Determine the [X, Y] coordinate at the center of the cell enclosing the given text.  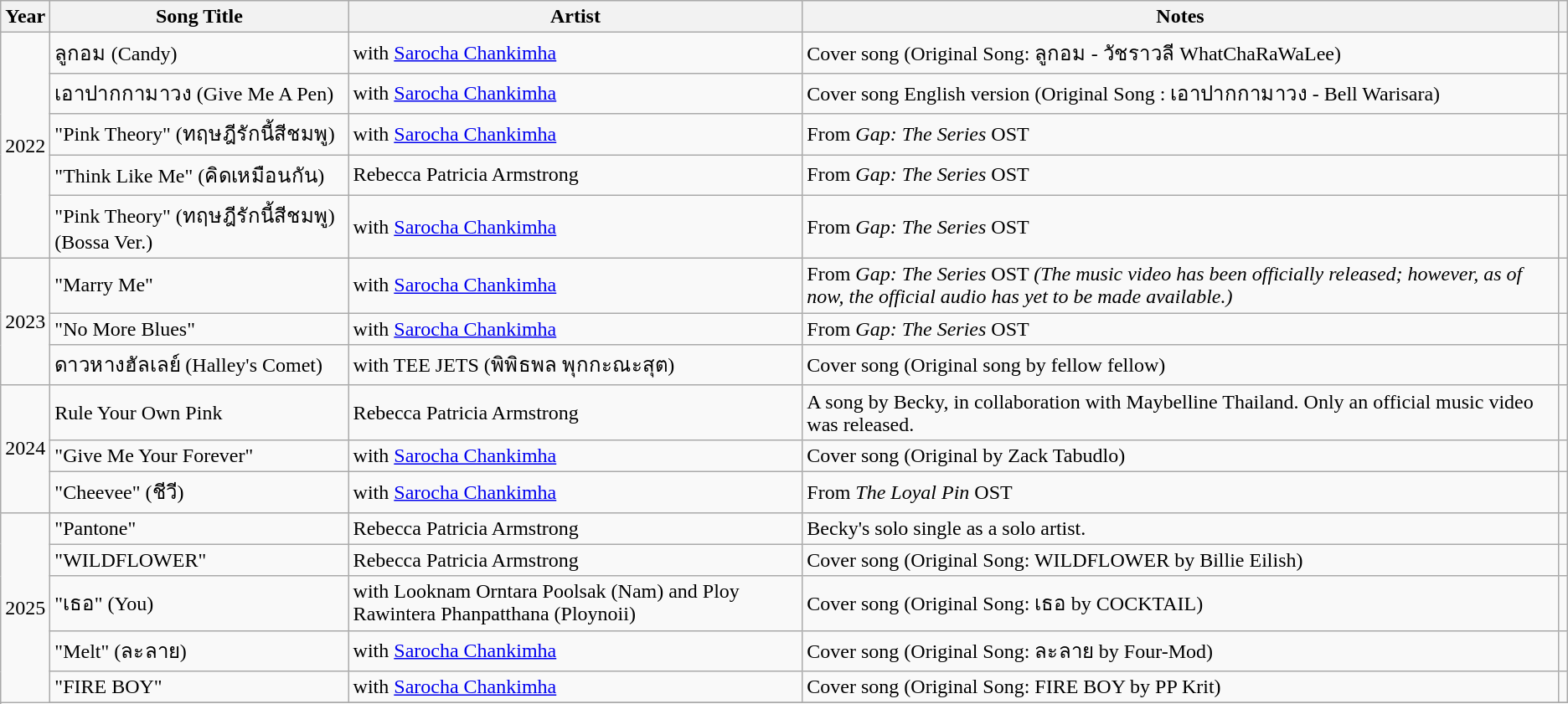
เอาปากกามาวง (Give Me A Pen) [199, 94]
Becky's solo single as a solo artist. [1180, 528]
From The Loyal Pin OST [1180, 492]
Rule Your Own Pink [199, 412]
"No More Blues" [199, 329]
2024 [25, 449]
2023 [25, 322]
"เธอ" (You) [199, 603]
"Give Me Your Forever" [199, 455]
Song Title [199, 17]
Cover song English version (Original Song : เอาปากกามาวง - Bell Warisara) [1180, 94]
Cover song (Original by Zack Tabudlo) [1180, 455]
"FIRE BOY" [199, 687]
Artist [575, 17]
Cover song (Original Song: ลูกอม - วัชราวลี WhatChaRaWaLee) [1180, 54]
ลูกอม (Candy) [199, 54]
"WILDFLOWER" [199, 560]
Notes [1180, 17]
A song by Becky, in collaboration with Maybelline Thailand. Only an official music video was released. [1180, 412]
Cover song (Original Song: WILDFLOWER by Billie Eilish) [1180, 560]
"Think Like Me" (คิดเหมือนกัน) [199, 174]
with Looknam Orntara Poolsak (Nam) and Ploy Rawintera Phanpatthana (Ploynoii) [575, 603]
ดาวหางฮัลเลย์ (Halley's Comet) [199, 365]
From Gap: The Series OST (The music video has been officially released; however, as of now, the official audio has yet to be made available.) [1180, 286]
Year [25, 17]
"Marry Me" [199, 286]
"Pink Theory" (ทฤษฎีรักนี้สีชมพู) (Bossa Ver.) [199, 227]
Cover song (Original Song: FIRE BOY by PP Krit) [1180, 687]
2025 [25, 608]
"Pink Theory" (ทฤษฎีรักนี้สีชมพู) [199, 134]
Cover song (Original song by fellow fellow) [1180, 365]
2022 [25, 146]
"Melt" (ละลาย) [199, 651]
"Pantone" [199, 528]
Cover song (Original Song: เธอ by COCKTAIL) [1180, 603]
Cover song (Original Song: ละลาย by Four-Mod) [1180, 651]
"Cheevee" (ชีวี) [199, 492]
with TEE JETS (พิพิธพล พุกกะณะสุต) [575, 365]
